Identify which cell holds the provided text, then report its [X, Y] central coordinate. 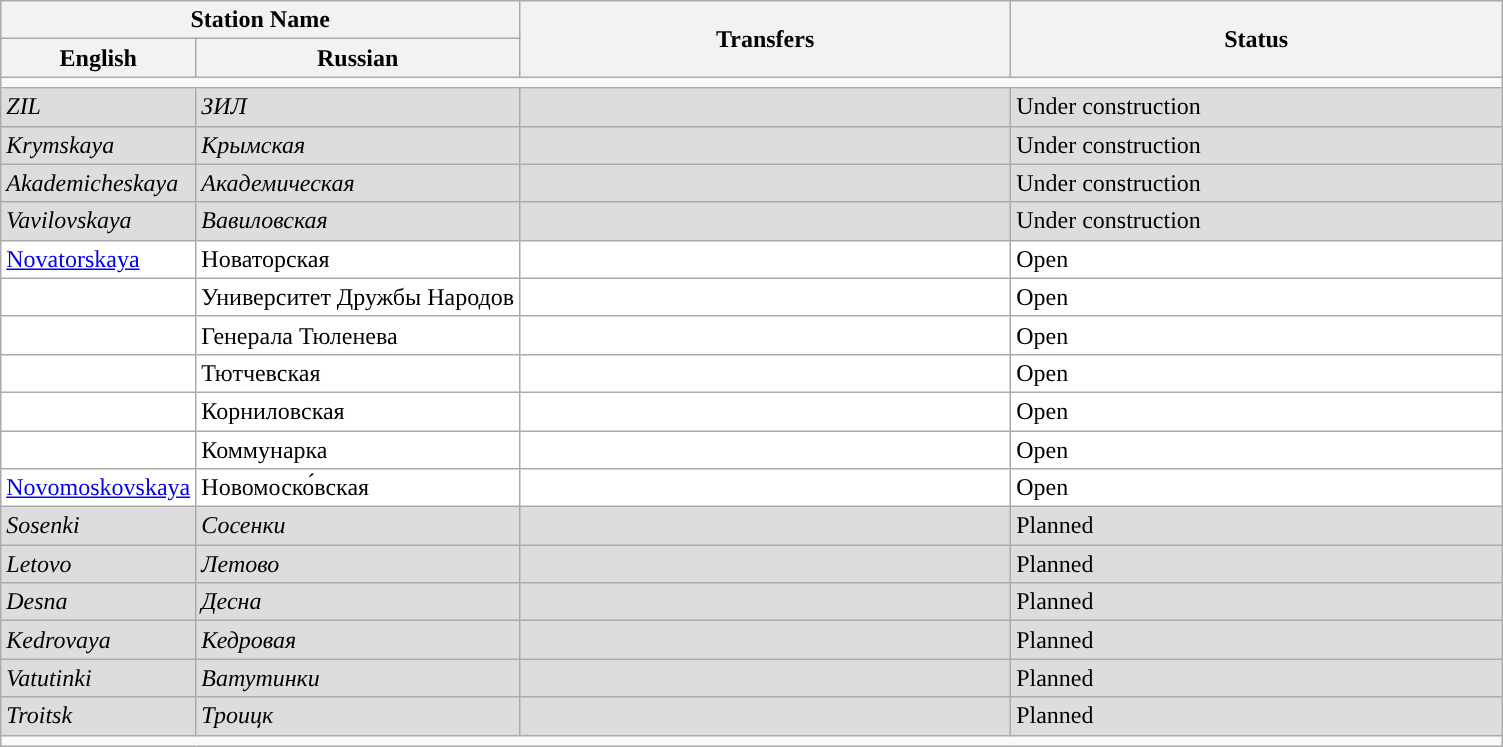
Letovo [98, 564]
English [98, 58]
Вавиловская [358, 221]
Sosenki [98, 526]
Новаторcкая [358, 259]
Коммунарка [358, 449]
Novomoskovskaya [98, 488]
Status [1256, 39]
Университет Дружбы Народов [358, 297]
Корниловская [358, 411]
Transfers [766, 39]
Генерала Тюленева [358, 335]
Ватутинки [358, 678]
Kedrovaya [98, 640]
Vatutinki [98, 678]
Akademicheskaya [98, 183]
Troitsk [98, 716]
Station Name [260, 20]
Тютчевская [358, 373]
ЗИЛ [358, 107]
Vavilovskaya [98, 221]
Krymskaya [98, 145]
ZIL [98, 107]
Летово [358, 564]
Десна [358, 602]
Крымская [358, 145]
Russian [358, 58]
Троицк [358, 716]
Novatorskaya [98, 259]
Академическая [358, 183]
Новомоско́вская [358, 488]
Desna [98, 602]
Сосенки [358, 526]
Кедровая [358, 640]
